Locate the cell with the specified text and output its [x, y] center coordinate. 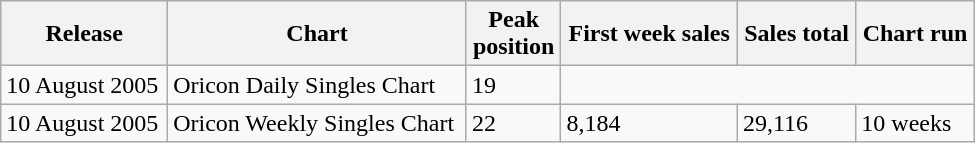
10 weeks [915, 123]
8,184 [649, 123]
29,116 [796, 123]
Peakposition [514, 34]
Sales total [796, 34]
First week sales [649, 34]
19 [514, 85]
Oricon Weekly Singles Chart [318, 123]
Release [84, 34]
Chart run [915, 34]
Chart [318, 34]
22 [514, 123]
Oricon Daily Singles Chart [318, 85]
